Search for the cell housing the specified text and yield its (X, Y) center coordinate. 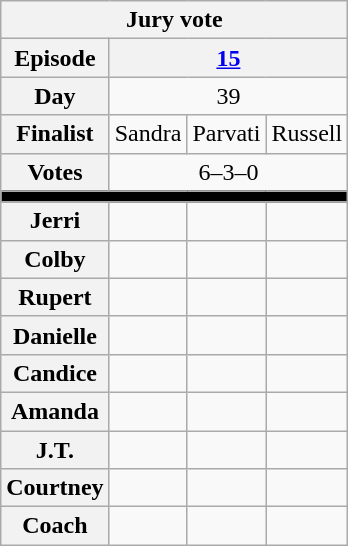
Rupert (55, 297)
15 (228, 58)
J.T. (55, 449)
Finalist (55, 134)
Jerri (55, 221)
Candice (55, 373)
Sandra (148, 134)
Danielle (55, 335)
Jury vote (174, 20)
Russell (307, 134)
6–3–0 (228, 172)
39 (228, 96)
Coach (55, 526)
Episode (55, 58)
Courtney (55, 488)
Day (55, 96)
Colby (55, 259)
Amanda (55, 411)
Votes (55, 172)
Parvati (226, 134)
